Scan for the cell matching the given text and deliver its [x, y] coordinate at center. 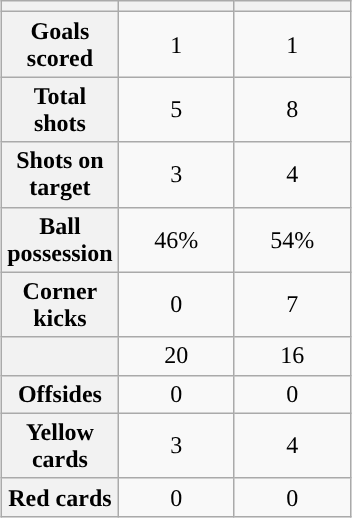
Total shots [60, 110]
8 [292, 110]
Offsides [60, 394]
16 [292, 356]
Red cards [60, 497]
7 [292, 304]
Goals scored [60, 44]
Ball possession [60, 240]
46% [176, 240]
54% [292, 240]
20 [176, 356]
Corner kicks [60, 304]
Shots on target [60, 174]
5 [176, 110]
Yellow cards [60, 446]
